Provide the [x, y] coordinate of the cell's center where the given text is located.  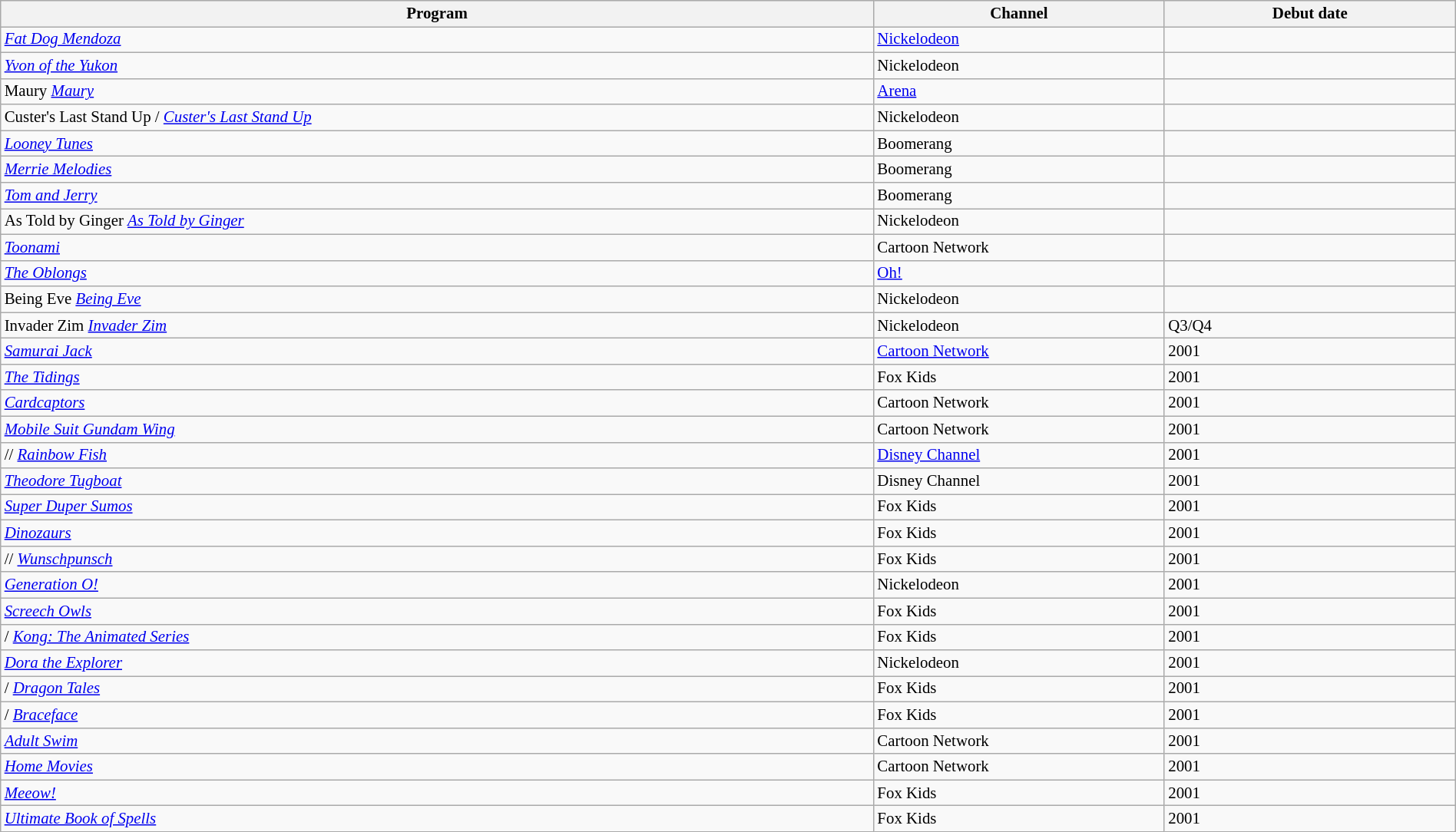
Being Eve Being Eve [438, 299]
Arena [1018, 91]
The Oblongs [438, 273]
/ Dragon Tales [438, 689]
Cardcaptors [438, 403]
/ Kong: The Animated Series [438, 637]
As Told by Ginger As Told by Ginger [438, 221]
Program [438, 14]
// Rainbow Fish [438, 455]
Maury Maury [438, 91]
Oh! [1018, 273]
Channel [1018, 14]
Toonami [438, 247]
Debut date [1310, 14]
Screech Owls [438, 611]
Dinozaurs [438, 533]
Theodore Tugboat [438, 481]
Super Duper Sumos [438, 507]
Meeow! [438, 793]
Generation O! [438, 585]
Yvon of the Yukon [438, 65]
// Wunschpunsch [438, 559]
Adult Swim [438, 741]
Dora the Explorer [438, 663]
/ Braceface [438, 715]
Samurai Jack [438, 352]
Ultimate Book of Spells [438, 819]
The Tidings [438, 377]
Invader Zim Invader Zim [438, 325]
Looney Tunes [438, 144]
Q3/Q4 [1310, 325]
Home Movies [438, 767]
Custer's Last Stand Up / Custer's Last Stand Up [438, 117]
Merrie Melodies [438, 170]
Mobile Suit Gundam Wing [438, 429]
Fat Dog Mendoza [438, 39]
Tom and Jerry [438, 196]
